Locate the cell with the specified text and output its [X, Y] center coordinate. 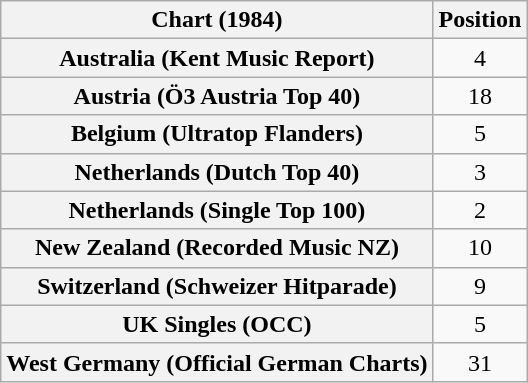
New Zealand (Recorded Music NZ) [217, 248]
10 [480, 248]
UK Singles (OCC) [217, 324]
Belgium (Ultratop Flanders) [217, 134]
Australia (Kent Music Report) [217, 58]
West Germany (Official German Charts) [217, 362]
9 [480, 286]
Austria (Ö3 Austria Top 40) [217, 96]
Switzerland (Schweizer Hitparade) [217, 286]
31 [480, 362]
2 [480, 210]
Position [480, 20]
Netherlands (Single Top 100) [217, 210]
18 [480, 96]
Chart (1984) [217, 20]
4 [480, 58]
3 [480, 172]
Netherlands (Dutch Top 40) [217, 172]
